Return the [x, y] coordinate for the center point of the cell that contains the specified text.  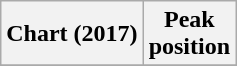
Chart (2017) [72, 34]
Peakposition [189, 34]
